Scan for the cell matching the given text and deliver its [x, y] coordinate at center. 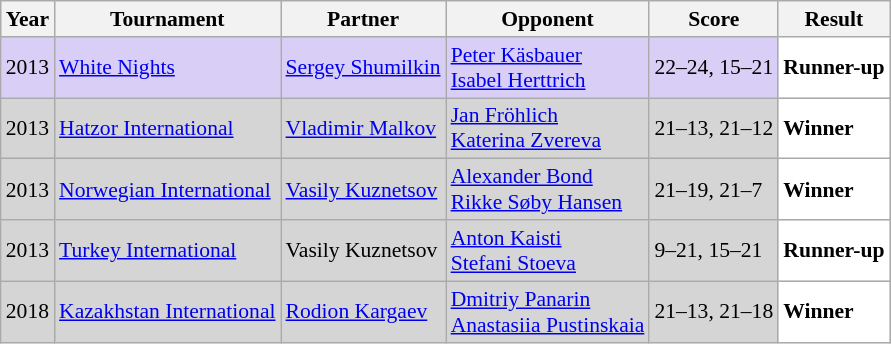
Partner [364, 19]
21–13, 21–18 [714, 312]
Turkey International [167, 250]
Anton Kaisti Stefani Stoeva [548, 250]
9–21, 15–21 [714, 250]
Hatzor International [167, 128]
Result [834, 19]
Dmitriy Panarin Anastasiia Pustinskaia [548, 312]
21–13, 21–12 [714, 128]
Kazakhstan International [167, 312]
Score [714, 19]
Alexander Bond Rikke Søby Hansen [548, 190]
Norwegian International [167, 190]
21–19, 21–7 [714, 190]
Vladimir Malkov [364, 128]
Opponent [548, 19]
Rodion Kargaev [364, 312]
Jan Fröhlich Katerina Zvereva [548, 128]
Sergey Shumilkin [364, 68]
Year [28, 19]
White Nights [167, 68]
22–24, 15–21 [714, 68]
Peter Käsbauer Isabel Herttrich [548, 68]
Tournament [167, 19]
2018 [28, 312]
